Detect which cell encompasses the target text, then output its (x, y) center coordinate. 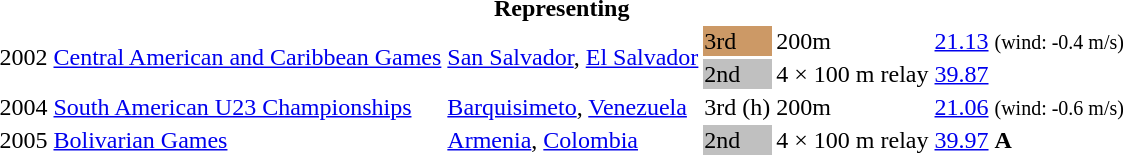
Barquisimeto, Venezuela (573, 107)
3rd (h) (738, 107)
Central American and Caribbean Games (248, 58)
3rd (738, 41)
Armenia, Colombia (573, 140)
Bolivarian Games (248, 140)
South American U23 Championships (248, 107)
San Salvador, El Salvador (573, 58)
